Locate the cell with the specified text and output its (x, y) center coordinate. 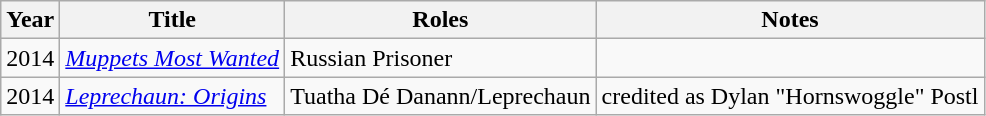
Title (172, 20)
Leprechaun: Origins (172, 96)
Roles (440, 20)
Muppets Most Wanted (172, 58)
Year (30, 20)
credited as Dylan "Hornswoggle" Postl (790, 96)
Notes (790, 20)
Russian Prisoner (440, 58)
Tuatha Dé Danann/Leprechaun (440, 96)
